Output the (X, Y) coordinate of the center of the cell containing the given text.  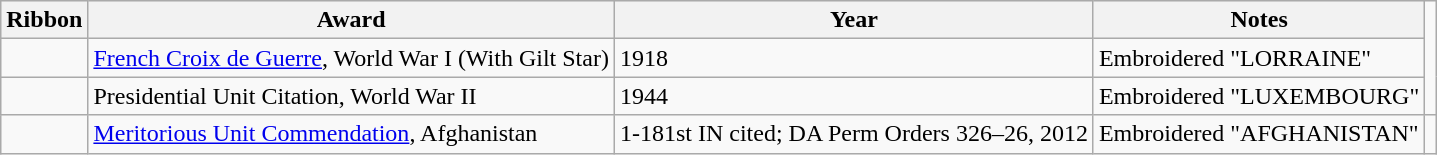
1918 (854, 58)
Notes (1258, 20)
Year (854, 20)
Meritorious Unit Commendation, Afghanistan (352, 134)
Embroidered "AFGHANISTAN" (1258, 134)
1944 (854, 96)
Embroidered "LORRAINE" (1258, 58)
French Croix de Guerre, World War I (With Gilt Star) (352, 58)
Award (352, 20)
Ribbon (44, 20)
Presidential Unit Citation, World War II (352, 96)
Embroidered "LUXEMBOURG" (1258, 96)
1-181st IN cited; DA Perm Orders 326–26, 2012 (854, 134)
